Return (X, Y) of the center of cell containing provided text 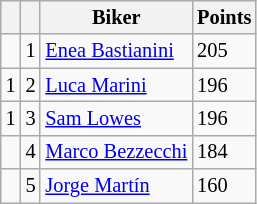
5 (31, 186)
Enea Bastianini (116, 51)
Jorge Martín (116, 186)
184 (224, 152)
2 (31, 85)
3 (31, 118)
Points (224, 17)
Sam Lowes (116, 118)
Marco Bezzecchi (116, 152)
Luca Marini (116, 85)
160 (224, 186)
Biker (116, 17)
205 (224, 51)
4 (31, 152)
